From the cell containing the given text, extract its center point as [X, Y] coordinate. 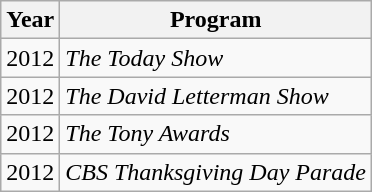
The Today Show [216, 58]
The Tony Awards [216, 134]
The David Letterman Show [216, 96]
Program [216, 20]
Year [30, 20]
CBS Thanksgiving Day Parade [216, 172]
